Return the (X, Y) coordinate for the center point of the cell that contains the specified text.  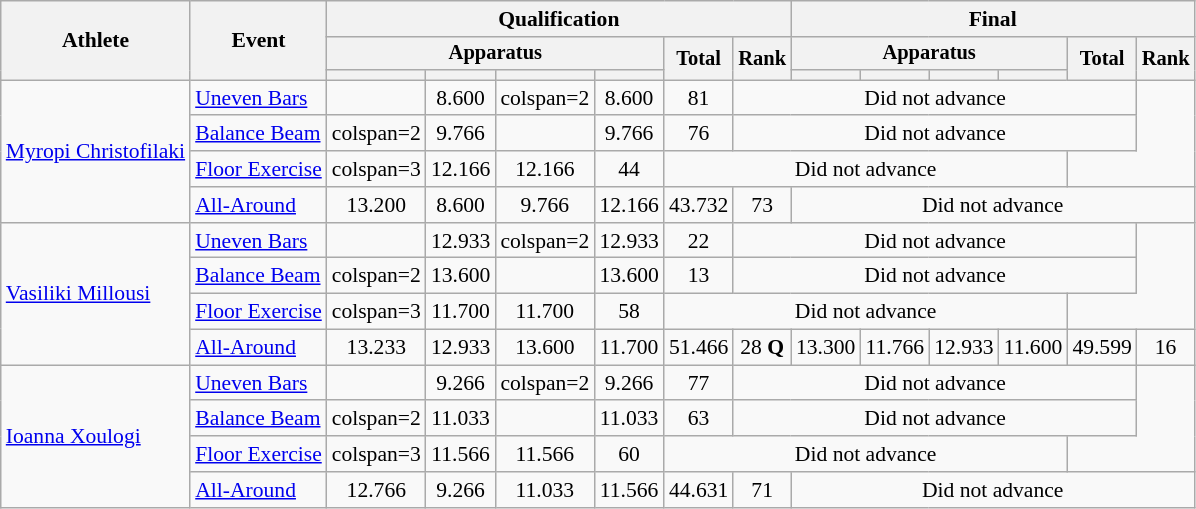
44.631 (698, 490)
81 (698, 98)
63 (698, 419)
11.600 (1034, 348)
71 (762, 490)
Athlete (96, 40)
Myropi Christofilaki (96, 151)
13 (698, 276)
51.466 (698, 348)
Qualification (559, 19)
11.766 (894, 348)
73 (762, 205)
13.233 (376, 348)
77 (698, 383)
22 (698, 241)
43.732 (698, 205)
Ioanna Xoulogi (96, 436)
Event (258, 40)
49.599 (1102, 348)
76 (698, 134)
12.766 (376, 490)
44 (628, 169)
13.200 (376, 205)
58 (628, 312)
13.300 (826, 348)
Vasiliki Millousi (96, 294)
28 Q (762, 348)
Final (992, 19)
16 (1166, 348)
60 (628, 454)
